From the cell containing the given text, extract its center point as [X, Y] coordinate. 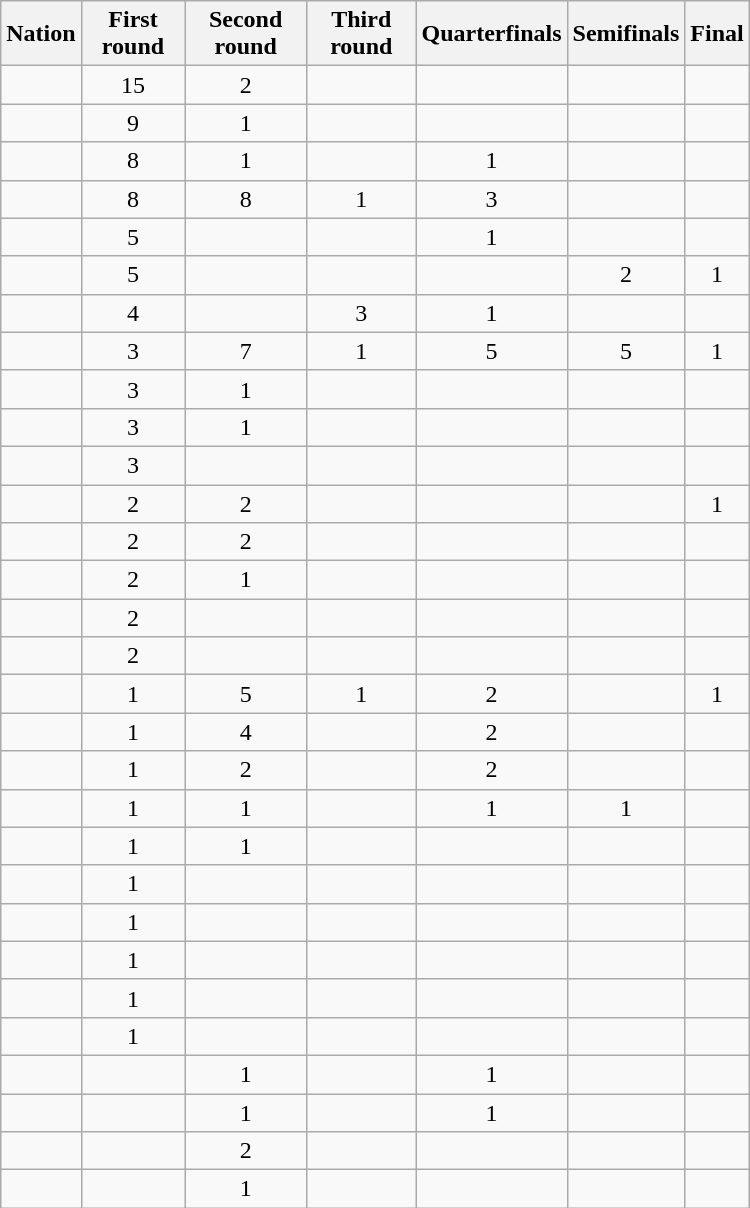
7 [246, 351]
Nation [41, 34]
15 [133, 85]
First round [133, 34]
Third round [362, 34]
9 [133, 123]
Final [717, 34]
Semifinals [626, 34]
Quarterfinals [492, 34]
Second round [246, 34]
